For the text-containing cell, return its midpoint in [X, Y] coordinate format. 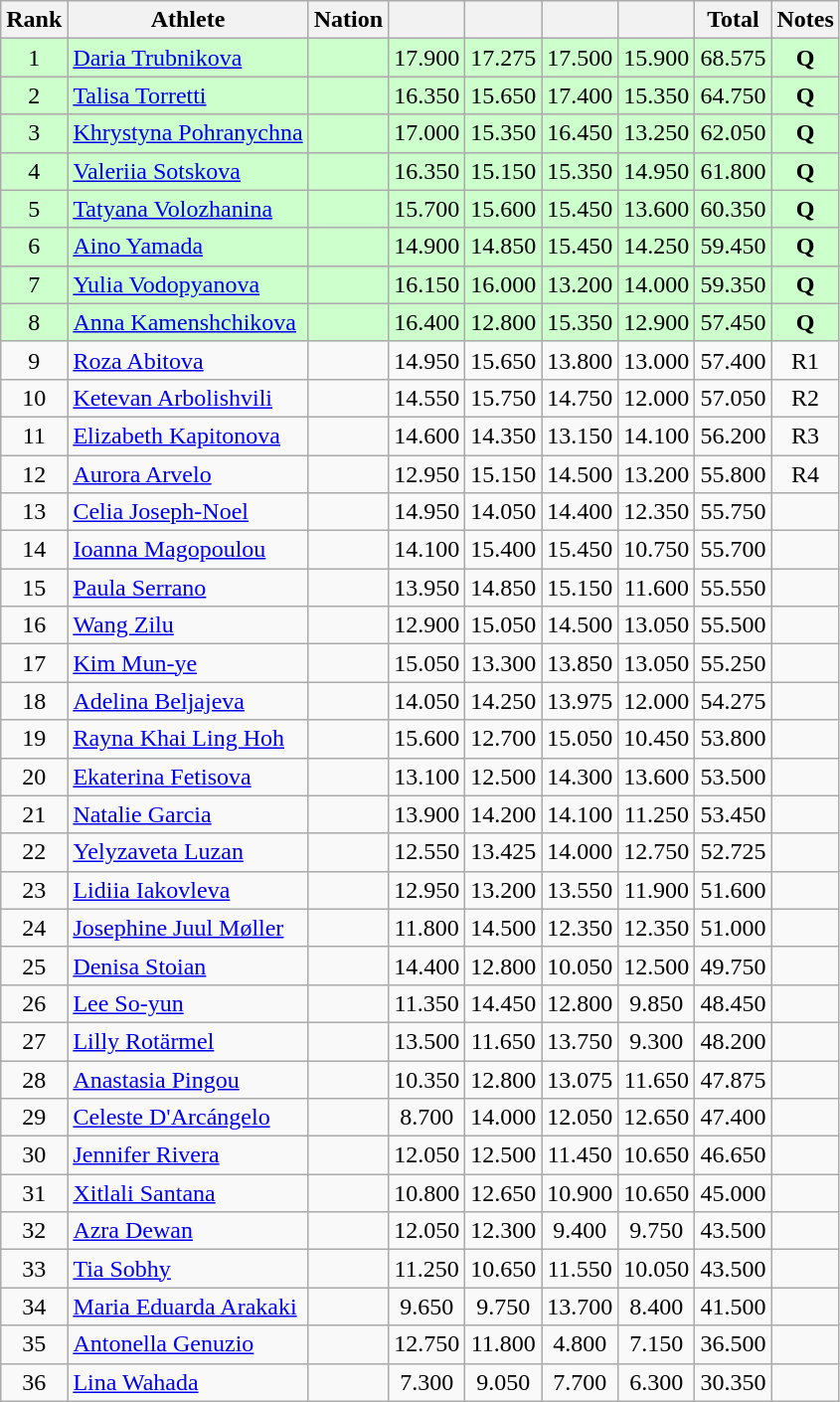
13.750 [581, 1041]
10.450 [656, 739]
Yulia Vodopyanova [188, 284]
Lilly Rotärmel [188, 1041]
6.300 [656, 1382]
36 [34, 1382]
30.350 [734, 1382]
13.900 [427, 814]
18 [34, 701]
4.800 [581, 1344]
Tatyana Volozhanina [188, 209]
4 [34, 171]
27 [34, 1041]
59.450 [734, 247]
3 [34, 133]
R3 [805, 436]
13.800 [581, 360]
Josephine Juul Møller [188, 928]
Roza Abitova [188, 360]
12.550 [427, 852]
13.100 [427, 777]
68.575 [734, 58]
13.425 [503, 852]
15.700 [427, 209]
14.600 [427, 436]
36.500 [734, 1344]
16 [34, 625]
Natalie Garcia [188, 814]
7 [34, 284]
54.275 [734, 701]
13.500 [427, 1041]
35 [34, 1344]
45.000 [734, 1193]
Athlete [188, 20]
Lina Wahada [188, 1382]
22 [34, 852]
48.450 [734, 1003]
Rank [34, 20]
57.400 [734, 360]
53.800 [734, 739]
Ketevan Arbolishvili [188, 398]
34 [34, 1307]
17.000 [427, 133]
15.400 [503, 550]
Nation [348, 20]
33 [34, 1269]
29 [34, 1118]
Azra Dewan [188, 1231]
19 [34, 739]
55.250 [734, 663]
25 [34, 965]
57.050 [734, 398]
55.550 [734, 588]
11.900 [656, 890]
Xitlali Santana [188, 1193]
8.400 [656, 1307]
13 [34, 512]
47.875 [734, 1079]
17.400 [581, 95]
Anastasia Pingou [188, 1079]
Aino Yamada [188, 247]
9.300 [656, 1041]
Kim Mun-ye [188, 663]
8 [34, 322]
Lidiia Iakovleva [188, 890]
10.900 [581, 1193]
Tia Sobhy [188, 1269]
12 [34, 474]
Wang Zilu [188, 625]
R2 [805, 398]
Total [734, 20]
Antonella Genuzio [188, 1344]
53.450 [734, 814]
Anna Kamenshchikova [188, 322]
5 [34, 209]
R4 [805, 474]
14.450 [503, 1003]
12.700 [503, 739]
11.600 [656, 588]
55.750 [734, 512]
10.750 [656, 550]
46.650 [734, 1155]
Daria Trubnikova [188, 58]
48.200 [734, 1041]
8.700 [427, 1118]
49.750 [734, 965]
23 [34, 890]
51.000 [734, 928]
10.800 [427, 1193]
2 [34, 95]
60.350 [734, 209]
16.450 [581, 133]
13.075 [581, 1079]
21 [34, 814]
55.800 [734, 474]
55.500 [734, 625]
Rayna Khai Ling Hoh [188, 739]
13.150 [581, 436]
16.000 [503, 284]
28 [34, 1079]
7.700 [581, 1382]
31 [34, 1193]
61.800 [734, 171]
15.750 [503, 398]
9.050 [503, 1382]
6 [34, 247]
17 [34, 663]
15 [34, 588]
11.550 [581, 1269]
15.900 [656, 58]
14.200 [503, 814]
14.300 [581, 777]
16.400 [427, 322]
Celeste D'Arcángelo [188, 1118]
Maria Eduarda Arakaki [188, 1307]
14.550 [427, 398]
Ioanna Magopoulou [188, 550]
12.300 [503, 1231]
Denisa Stoian [188, 965]
62.050 [734, 133]
10.350 [427, 1079]
30 [34, 1155]
57.450 [734, 322]
26 [34, 1003]
Elizabeth Kapitonova [188, 436]
Celia Joseph-Noel [188, 512]
13.550 [581, 890]
16.150 [427, 284]
17.500 [581, 58]
13.850 [581, 663]
14.750 [581, 398]
Aurora Arvelo [188, 474]
13.950 [427, 588]
Jennifer Rivera [188, 1155]
11.450 [581, 1155]
64.750 [734, 95]
52.725 [734, 852]
9.400 [581, 1231]
20 [34, 777]
24 [34, 928]
1 [34, 58]
9.650 [427, 1307]
13.975 [581, 701]
Talisa Torretti [188, 95]
14.350 [503, 436]
56.200 [734, 436]
Adelina Beljajeva [188, 701]
13.700 [581, 1307]
51.600 [734, 890]
9.850 [656, 1003]
14 [34, 550]
13.300 [503, 663]
Lee So-yun [188, 1003]
13.000 [656, 360]
Valeriia Sotskova [188, 171]
41.500 [734, 1307]
32 [34, 1231]
47.400 [734, 1118]
10 [34, 398]
14.900 [427, 247]
11.350 [427, 1003]
Paula Serrano [188, 588]
Ekaterina Fetisova [188, 777]
59.350 [734, 284]
17.900 [427, 58]
R1 [805, 360]
Notes [805, 20]
55.700 [734, 550]
13.250 [656, 133]
9 [34, 360]
Khrystyna Pohranychna [188, 133]
17.275 [503, 58]
7.300 [427, 1382]
53.500 [734, 777]
11 [34, 436]
7.150 [656, 1344]
Yelyzaveta Luzan [188, 852]
